Locate the cell with the specified text and output its [x, y] center coordinate. 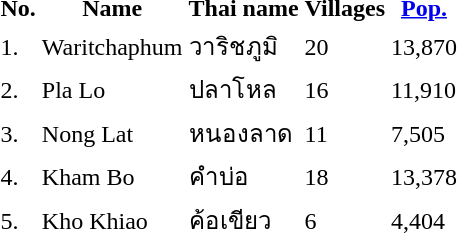
11 [344, 133]
หนองลาด [244, 133]
Nong Lat [112, 133]
Kham Bo [112, 176]
20 [344, 46]
ปลาโหล [244, 90]
16 [344, 90]
Pla Lo [112, 90]
คำบ่อ [244, 176]
วาริชภูมิ [244, 46]
18 [344, 176]
Waritchaphum [112, 46]
